Pinpoint the cell where the given text exists, returning its (X, Y) midpoint coordinate. 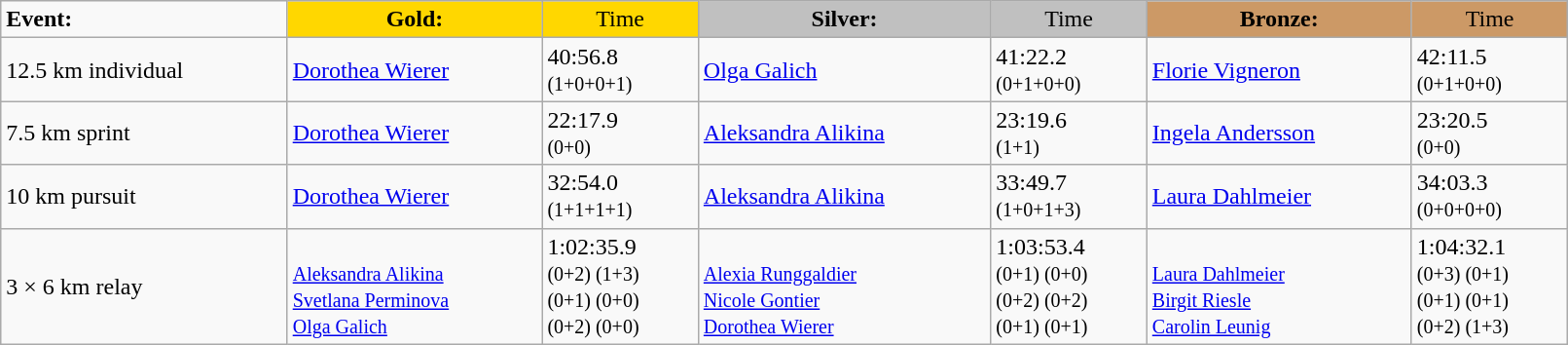
Bronze: (1279, 19)
1:03:53.4(0+1) (0+0)(0+2) (0+2)(0+1) (0+1) (1069, 287)
Event: (144, 19)
23:19.6(1+1) (1069, 133)
Laura DahlmeierBirgit RiesleCarolin Leunig (1279, 287)
32:54.0(1+1+1+1) (620, 197)
Olga Galich (844, 70)
34:03.3(0+0+0+0) (1489, 197)
23:20.5(0+0) (1489, 133)
10 km pursuit (144, 197)
42:11.5(0+1+0+0) (1489, 70)
3 × 6 km relay (144, 287)
33:49.7(1+0+1+3) (1069, 197)
Alexia RunggaldierNicole GontierDorothea Wierer (844, 287)
Gold: (415, 19)
12.5 km individual (144, 70)
22:17.9(0+0) (620, 133)
Florie Vigneron (1279, 70)
Ingela Andersson (1279, 133)
1:04:32.1(0+3) (0+1)(0+1) (0+1)(0+2) (1+3) (1489, 287)
Silver: (844, 19)
1:02:35.9(0+2) (1+3)(0+1) (0+0)(0+2) (0+0) (620, 287)
40:56.8(1+0+0+1) (620, 70)
7.5 km sprint (144, 133)
41:22.2(0+1+0+0) (1069, 70)
Laura Dahlmeier (1279, 197)
Aleksandra AlikinaSvetlana PerminovaOlga Galich (415, 287)
